Pinpoint the cell where the given text exists, returning its [X, Y] midpoint coordinate. 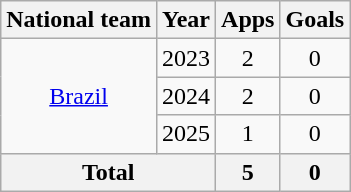
2025 [186, 134]
Brazil [79, 96]
Goals [315, 20]
1 [248, 134]
Apps [248, 20]
5 [248, 172]
Total [108, 172]
Year [186, 20]
2023 [186, 58]
National team [79, 20]
2024 [186, 96]
